From the cell containing the given text, extract its center point as [x, y] coordinate. 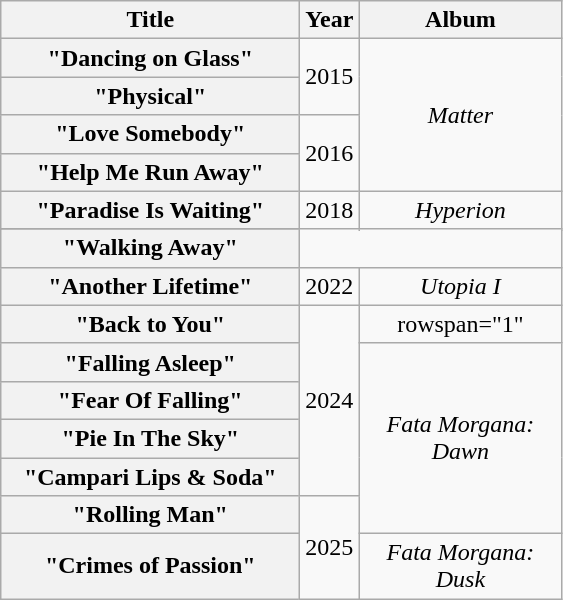
2015 [330, 77]
2016 [330, 153]
"Falling Asleep" [150, 362]
"Physical" [150, 96]
"Fear Of Falling" [150, 400]
Fata Morgana: Dusk [460, 566]
2024 [330, 400]
"Dancing on Glass" [150, 58]
"Walking Away" [150, 248]
"Love Somebody" [150, 134]
Fata Morgana: Dawn [460, 438]
"Another Lifetime" [150, 286]
2018 [330, 210]
"Back to You" [150, 324]
Title [150, 20]
"Help Me Run Away" [150, 172]
Year [330, 20]
"Rolling Man" [150, 515]
Hyperion [460, 210]
Utopia I [460, 286]
2025 [330, 548]
rowspan="1" [460, 324]
Matter [460, 115]
"Paradise Is Waiting" [150, 210]
"Pie In The Sky" [150, 438]
Album [460, 20]
"Crimes of Passion" [150, 566]
"Campari Lips & Soda" [150, 477]
2022 [330, 286]
